Find where the given text appears and provide that cell's center as (x, y) coordinate. 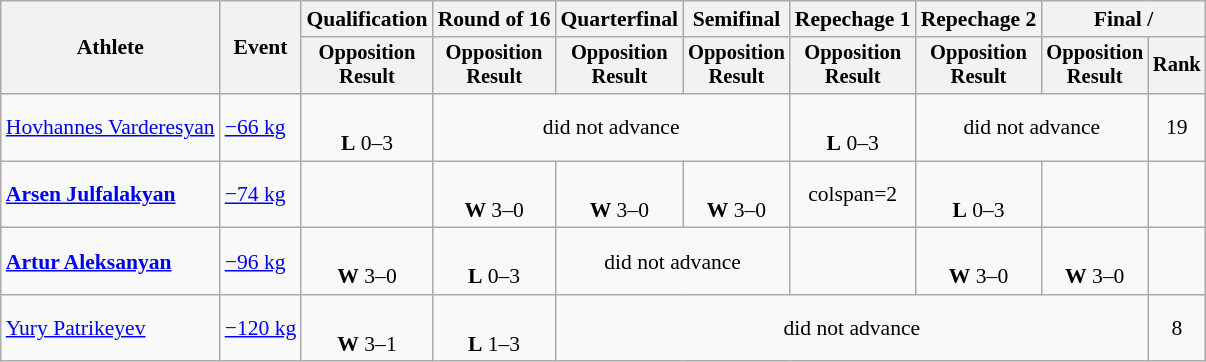
8 (1177, 328)
Final / (1123, 19)
−74 kg (261, 194)
Semifinal (736, 19)
Athlete (110, 48)
Quarterfinal (620, 19)
Hovhannes Varderesyan (110, 128)
colspan=2 (853, 194)
L 1–3 (494, 328)
Yury Patrikeyev (110, 328)
Rank (1177, 66)
−66 kg (261, 128)
19 (1177, 128)
Event (261, 48)
Repechage 1 (853, 19)
W 3–1 (366, 328)
Artur Aleksanyan (110, 262)
Round of 16 (494, 19)
Arsen Julfalakyan (110, 194)
Repechage 2 (979, 19)
−96 kg (261, 262)
−120 kg (261, 328)
Qualification (366, 19)
